Find where the given text appears and provide that cell's center as [X, Y] coordinate. 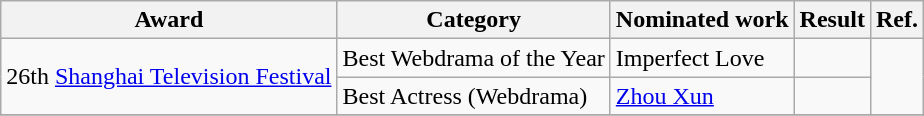
Zhou Xun [702, 96]
Award [169, 20]
Result [832, 20]
Nominated work [702, 20]
26th Shanghai Television Festival [169, 77]
Best Actress (Webdrama) [474, 96]
Imperfect Love [702, 58]
Category [474, 20]
Best Webdrama of the Year [474, 58]
Ref. [896, 20]
